Locate the cell with the specified text and output its [X, Y] center coordinate. 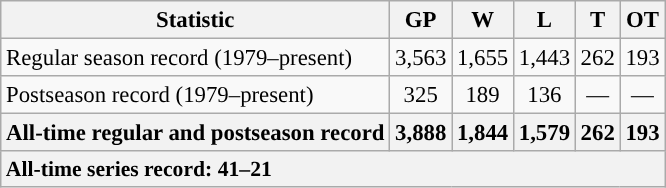
136 [544, 95]
1,844 [483, 133]
325 [421, 95]
All-time series record: 41–21 [333, 169]
GP [421, 20]
All-time regular and postseason record [196, 133]
Postseason record (1979–present) [196, 95]
3,563 [421, 58]
OT [642, 20]
L [544, 20]
1,655 [483, 58]
W [483, 20]
1,579 [544, 133]
1,443 [544, 58]
Regular season record (1979–present) [196, 58]
Statistic [196, 20]
189 [483, 95]
3,888 [421, 133]
T [598, 20]
